From the cell containing the given text, extract its center point as [X, Y] coordinate. 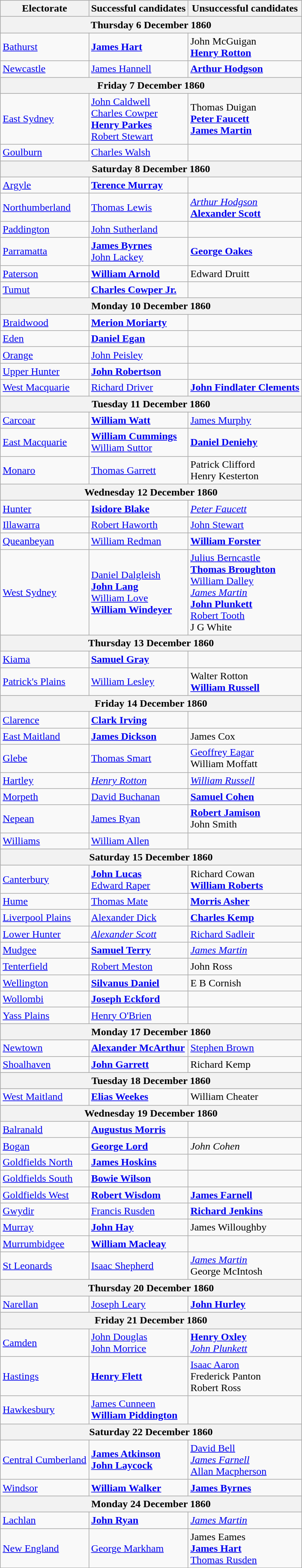
Monday 24 December 1860 [151, 1504]
Thursday 20 December 1860 [151, 1288]
James Cox [245, 736]
Morpeth [45, 797]
James Cunneen William Piddington [138, 1410]
Thomas Garrett [138, 470]
New England [45, 1548]
Bowie Wilson [138, 1178]
East Sydney [45, 119]
Richard Driver [138, 388]
Daniel Deniehy [245, 442]
Goldfields North [45, 1162]
Unsuccessful candidates [245, 9]
Samuel Gray [138, 660]
William Redman [138, 541]
Charles Cowper Jr. [138, 290]
John Robertson [138, 371]
Mudgee [45, 950]
Monday 17 December 1860 [151, 1032]
Monday 10 December 1860 [151, 306]
Saturday 8 December 1860 [151, 169]
James Byrnes John Lackey [138, 251]
Bathurst [45, 47]
Daniel Dalgleish John Lang William Love William Windeyer [138, 592]
William Walker [138, 1487]
Arthur Hodgson [245, 69]
Walter Rotton William Russell [245, 682]
Bogan [45, 1146]
James Dickson [138, 736]
Parramatta [45, 251]
John Peisley [138, 355]
Elias Weekes [138, 1097]
James Hart [138, 47]
Wednesday 19 December 1860 [151, 1113]
Henry Oxley John Plunkett [245, 1342]
Orange [45, 355]
Eden [45, 339]
Peter Faucett [245, 508]
Robert Jamison John Smith [245, 819]
Saturday 22 December 1860 [151, 1432]
Lachlan [45, 1520]
Patrick's Plains [45, 682]
Patrick Clifford Henry Kesterton [245, 470]
Gwydir [45, 1211]
Samuel Terry [138, 950]
Terence Murray [138, 185]
Northumberland [45, 207]
Camden [45, 1342]
George Lord [138, 1146]
William Cummings William Suttor [138, 442]
Robert Meston [138, 967]
Henry Flett [138, 1376]
Windsor [45, 1487]
John Hay [138, 1228]
Hartley [45, 780]
Richard Kemp [245, 1064]
James Byrnes [245, 1487]
James Farnell [245, 1195]
Isaac Shepherd [138, 1266]
Wellington [45, 983]
West Maitland [45, 1097]
Williams [45, 841]
Alexander Scott [138, 934]
George Oakes [245, 251]
West Macquarie [45, 388]
James Willoughby [245, 1228]
Glebe [45, 758]
Thursday 13 December 1860 [151, 643]
Canterbury [45, 879]
Hastings [45, 1376]
Friday 21 December 1860 [151, 1320]
John Lucas Edward Raper [138, 879]
James Martin George McIntosh [245, 1266]
Hawkesbury [45, 1410]
Charles Walsh [138, 152]
William Watt [138, 420]
John Ryan [138, 1520]
Newcastle [45, 69]
William Cheater [245, 1097]
Tumut [45, 290]
Morris Asher [245, 901]
Geoffrey Eagar William Moffatt [245, 758]
Richard Jenkins [245, 1211]
Charles Kemp [245, 917]
Monaro [45, 470]
John Sutherland [138, 229]
Braidwood [45, 323]
Thursday 6 December 1860 [151, 25]
Alexander McArthur [138, 1048]
Central Cumberland [45, 1460]
Goulburn [45, 152]
James Hoskins [138, 1162]
Hunter [45, 508]
Tuesday 18 December 1860 [151, 1081]
Isidore Blake [138, 508]
Henry O'Brien [138, 1015]
Successful candidates [138, 9]
Robert Wisdom [138, 1195]
Kiama [45, 660]
Wollombi [45, 999]
Nepean [45, 819]
Augustus Morris [138, 1129]
Robert Haworth [138, 525]
Newtown [45, 1048]
Isaac Aaron Frederick Panton Robert Ross [245, 1376]
Clarence [45, 720]
Electorate [45, 9]
Murray [45, 1228]
Balranald [45, 1129]
Carcoar [45, 420]
David Bell James Farnell Allan Macpherson [245, 1460]
Thomas Smart [138, 758]
James Atkinson John Laycock [138, 1460]
Paterson [45, 274]
James Hannell [138, 69]
Clark Irving [138, 720]
Friday 14 December 1860 [151, 704]
James Ryan [138, 819]
Narellan [45, 1304]
William Arnold [138, 274]
East Macquarie [45, 442]
Merion Moriarty [138, 323]
James Eames James Hart Thomas Rusden [245, 1548]
John Garrett [138, 1064]
Queanbeyan [45, 541]
Saturday 15 December 1860 [151, 857]
Tuesday 11 December 1860 [151, 404]
Illawarra [45, 525]
John Hurley [245, 1304]
Paddington [45, 229]
John Cohen [245, 1146]
William Forster [245, 541]
Thomas Mate [138, 901]
Joseph Leary [138, 1304]
Yass Plains [45, 1015]
William Russell [245, 780]
Argyle [45, 185]
Friday 7 December 1860 [151, 85]
Lower Hunter [45, 934]
West Sydney [45, 592]
John Caldwell Charles Cowper Henry Parkes Robert Stewart [138, 119]
Francis Rusden [138, 1211]
William Allen [138, 841]
Liverpool Plains [45, 917]
William Lesley [138, 682]
Silvanus Daniel [138, 983]
Julius Berncastle Thomas Broughton William Dalley James Martin John Plunkett Robert Tooth J G White [245, 592]
Daniel Egan [138, 339]
James Murphy [245, 420]
Thomas Duigan Peter Faucett James Martin [245, 119]
E B Cornish [245, 983]
Alexander Dick [138, 917]
Henry Rotton [138, 780]
Wednesday 12 December 1860 [151, 492]
Arthur Hodgson Alexander Scott [245, 207]
Goldfields West [45, 1195]
William Macleay [138, 1244]
John Douglas John Morrice [138, 1342]
Thomas Lewis [138, 207]
John Stewart [245, 525]
John McGuigan Henry Rotton [245, 47]
Joseph Eckford [138, 999]
Richard Cowan William Roberts [245, 879]
Shoalhaven [45, 1064]
Edward Druitt [245, 274]
David Buchanan [138, 797]
Upper Hunter [45, 371]
George Markham [138, 1548]
John Findlater Clements [245, 388]
Samuel Cohen [245, 797]
Goldfields South [45, 1178]
Stephen Brown [245, 1048]
East Maitland [45, 736]
Murrumbidgee [45, 1244]
John Ross [245, 967]
Richard Sadleir [245, 934]
St Leonards [45, 1266]
Hume [45, 901]
Tenterfield [45, 967]
